Locate the cell with the specified text and output its [x, y] center coordinate. 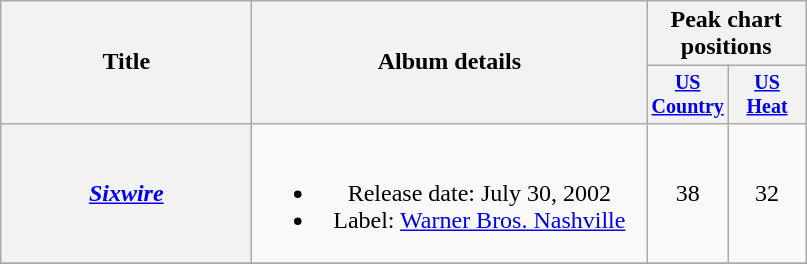
US Heat [768, 94]
Album details [450, 62]
32 [768, 193]
Title [126, 62]
US Country [688, 94]
38 [688, 193]
Sixwire [126, 193]
Release date: July 30, 2002Label: Warner Bros. Nashville [450, 193]
Peak chartpositions [726, 34]
